Locate the cell with the specified text and output its [X, Y] center coordinate. 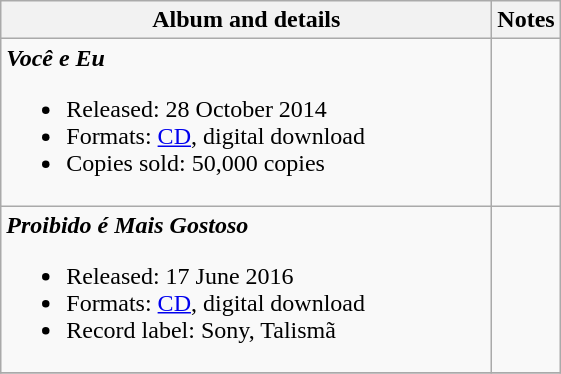
Album and details [246, 20]
Notes [526, 20]
Você e EuReleased: 28 October 2014Formats: CD, digital downloadCopies sold: 50,000 copies [246, 122]
Proibido é Mais GostosoReleased: 17 June 2016Formats: CD, digital downloadRecord label: Sony, Talismã [246, 290]
